Pinpoint the cell where the given text exists, returning its (x, y) midpoint coordinate. 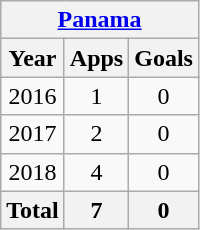
Apps (96, 58)
Total (33, 210)
2016 (33, 96)
Year (33, 58)
Goals (164, 58)
2018 (33, 172)
Panama (100, 20)
7 (96, 210)
1 (96, 96)
2017 (33, 134)
4 (96, 172)
2 (96, 134)
